Return [X, Y] of the center of cell containing provided text 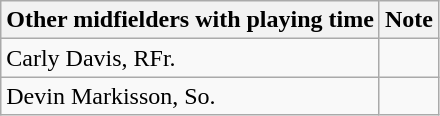
Devin Markisson, So. [190, 96]
Other midfielders with playing time [190, 20]
Note [408, 20]
Carly Davis, RFr. [190, 58]
